Output the (X, Y) coordinate of the center of the cell containing the given text.  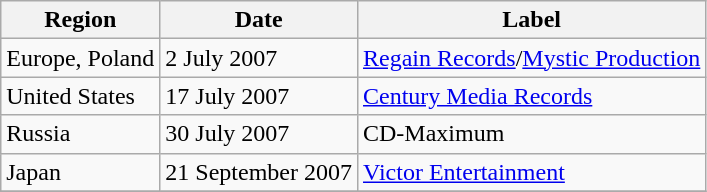
17 July 2007 (259, 96)
2 July 2007 (259, 58)
Date (259, 20)
CD-Maximum (531, 134)
Japan (80, 172)
30 July 2007 (259, 134)
Regain Records/Mystic Production (531, 58)
21 September 2007 (259, 172)
Century Media Records (531, 96)
Victor Entertainment (531, 172)
United States (80, 96)
Region (80, 20)
Label (531, 20)
Russia (80, 134)
Europe, Poland (80, 58)
